Find where the given text appears and provide that cell's center as (x, y) coordinate. 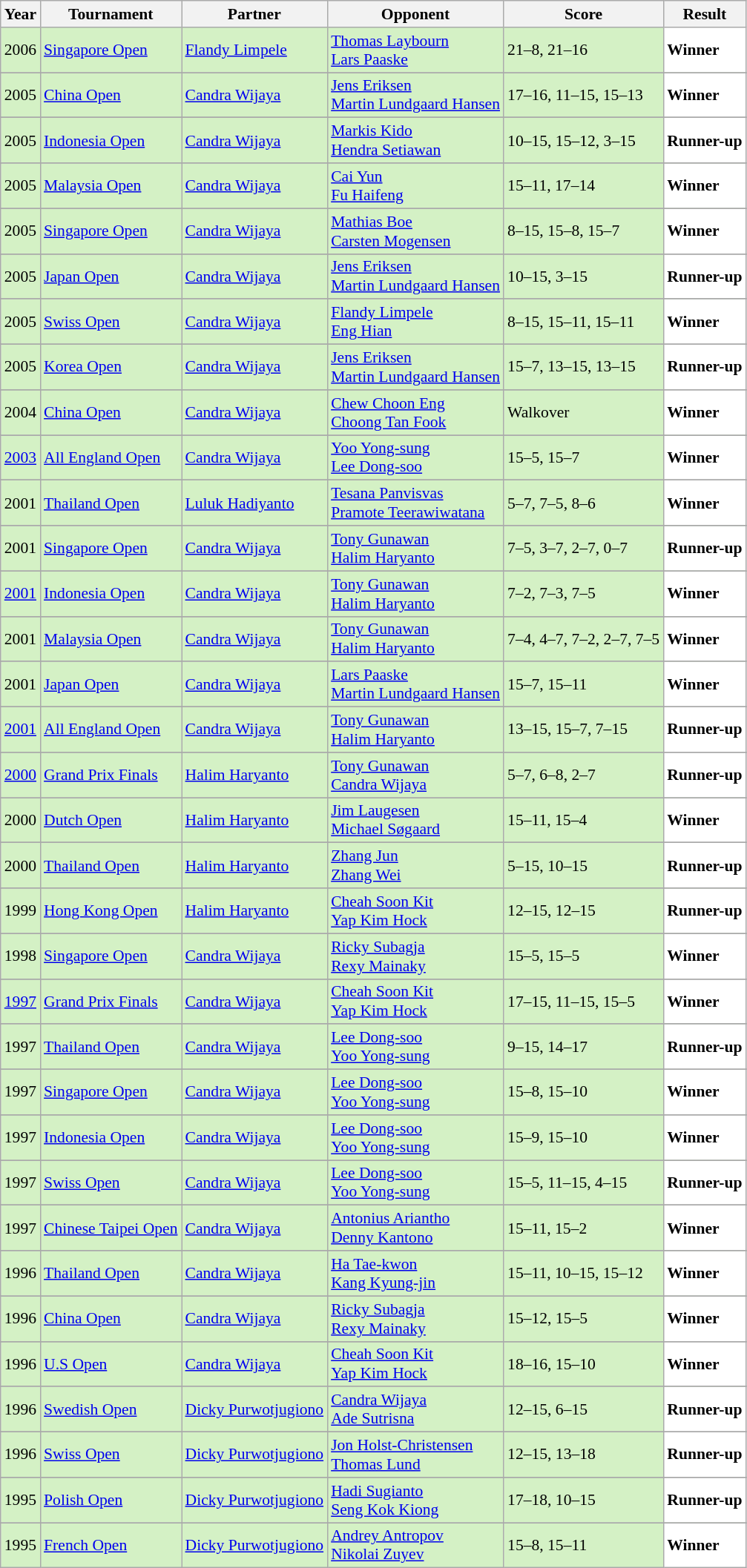
5–15, 10–15 (583, 866)
15–5, 11–15, 4–15 (583, 1183)
Andrey Antropov Nikolai Zuyev (415, 1545)
15–5, 15–7 (583, 458)
Result (705, 14)
Zhang Jun Zhang Wei (415, 866)
Chinese Taipei Open (111, 1228)
Score (583, 14)
2003 (21, 458)
Hadi Sugianto Seng Kok Kiong (415, 1501)
10–15, 15–12, 3–15 (583, 141)
2006 (21, 50)
5–7, 6–8, 2–7 (583, 775)
Thomas Laybourn Lars Paaske (415, 50)
1998 (21, 956)
Opponent (415, 14)
7–4, 4–7, 7–2, 2–7, 7–5 (583, 639)
Year (21, 14)
Chew Choon Eng Choong Tan Fook (415, 412)
Tony Gunawan Candra Wijaya (415, 775)
Walkover (583, 412)
15–5, 15–5 (583, 956)
17–18, 10–15 (583, 1501)
15–7, 13–15, 13–15 (583, 368)
15–11, 15–2 (583, 1228)
15–8, 15–11 (583, 1545)
Jim Laugesen Michael Søgaard (415, 820)
7–5, 3–7, 2–7, 0–7 (583, 549)
5–7, 7–5, 8–6 (583, 503)
18–16, 15–10 (583, 1364)
Antonius Ariantho Denny Kantono (415, 1228)
Swedish Open (111, 1410)
17–16, 11–15, 15–13 (583, 95)
Ha Tae-kwon Kang Kyung-jin (415, 1274)
Yoo Yong-sung Lee Dong-soo (415, 458)
Mathias Boe Carsten Mogensen (415, 231)
Hong Kong Open (111, 910)
12–15, 13–18 (583, 1455)
Korea Open (111, 368)
Markis Kido Hendra Setiawan (415, 141)
Tesana Panvisvas Pramote Teerawiwatana (415, 503)
21–8, 21–16 (583, 50)
15–11, 10–15, 15–12 (583, 1274)
Partner (254, 14)
15–7, 15–11 (583, 685)
17–15, 11–15, 15–5 (583, 1001)
Flandy Limpele (254, 50)
Luluk Hadiyanto (254, 503)
8–15, 15–8, 15–7 (583, 231)
Lars Paaske Martin Lundgaard Hansen (415, 685)
Polish Open (111, 1501)
Dutch Open (111, 820)
French Open (111, 1545)
2004 (21, 412)
15–11, 17–14 (583, 185)
9–15, 14–17 (583, 1047)
Tournament (111, 14)
15–8, 15–10 (583, 1093)
12–15, 6–15 (583, 1410)
15–12, 15–5 (583, 1318)
7–2, 7–3, 7–5 (583, 593)
Cai Yun Fu Haifeng (415, 185)
1999 (21, 910)
15–11, 15–4 (583, 820)
Flandy Limpele Eng Hian (415, 322)
12–15, 12–15 (583, 910)
8–15, 15–11, 15–11 (583, 322)
Jon Holst-Christensen Thomas Lund (415, 1455)
U.S Open (111, 1364)
15–9, 15–10 (583, 1137)
13–15, 15–7, 7–15 (583, 730)
Candra Wijaya Ade Sutrisna (415, 1410)
10–15, 3–15 (583, 276)
